Search for the cell housing the specified text and yield its (x, y) center coordinate. 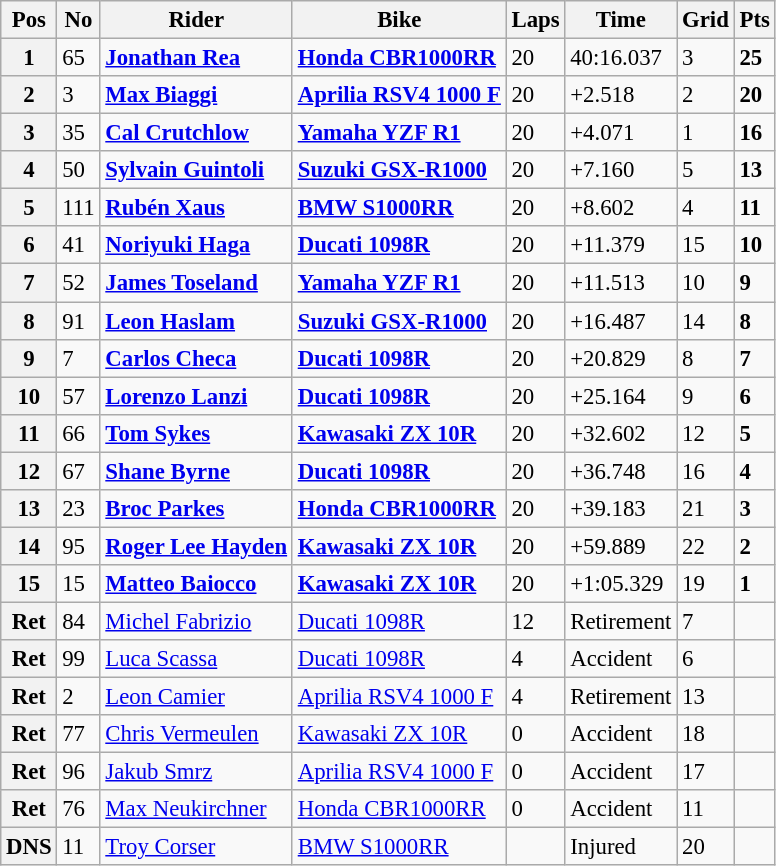
Tom Sykes (196, 433)
Roger Lee Hayden (196, 546)
+2.518 (621, 95)
+7.160 (621, 170)
+36.748 (621, 471)
21 (706, 509)
Cal Crutchlow (196, 133)
Jonathan Rea (196, 58)
Jakub Smrz (196, 772)
18 (706, 734)
Noriyuki Haga (196, 245)
Laps (536, 20)
+8.602 (621, 208)
+11.379 (621, 245)
Max Neukirchner (196, 809)
57 (78, 396)
Max Biaggi (196, 95)
35 (78, 133)
Rubén Xaus (196, 208)
Carlos Checa (196, 358)
+59.889 (621, 546)
99 (78, 659)
+39.183 (621, 509)
23 (78, 509)
Chris Vermeulen (196, 734)
Bike (399, 20)
50 (78, 170)
+4.071 (621, 133)
95 (78, 546)
19 (706, 584)
111 (78, 208)
25 (754, 58)
76 (78, 809)
+25.164 (621, 396)
+32.602 (621, 433)
+1:05.329 (621, 584)
67 (78, 471)
Sylvain Guintoli (196, 170)
66 (78, 433)
41 (78, 245)
Michel Fabrizio (196, 621)
Shane Byrne (196, 471)
91 (78, 321)
17 (706, 772)
Broc Parkes (196, 509)
65 (78, 58)
22 (706, 546)
77 (78, 734)
Matteo Baiocco (196, 584)
84 (78, 621)
DNS (29, 847)
Leon Camier (196, 697)
+16.487 (621, 321)
Rider (196, 20)
Time (621, 20)
40:16.037 (621, 58)
Injured (621, 847)
+20.829 (621, 358)
Luca Scassa (196, 659)
96 (78, 772)
Grid (706, 20)
Lorenzo Lanzi (196, 396)
Troy Corser (196, 847)
52 (78, 283)
No (78, 20)
Pts (754, 20)
Leon Haslam (196, 321)
+11.513 (621, 283)
James Toseland (196, 283)
Pos (29, 20)
